Find where the given text appears and provide that cell's center as [X, Y] coordinate. 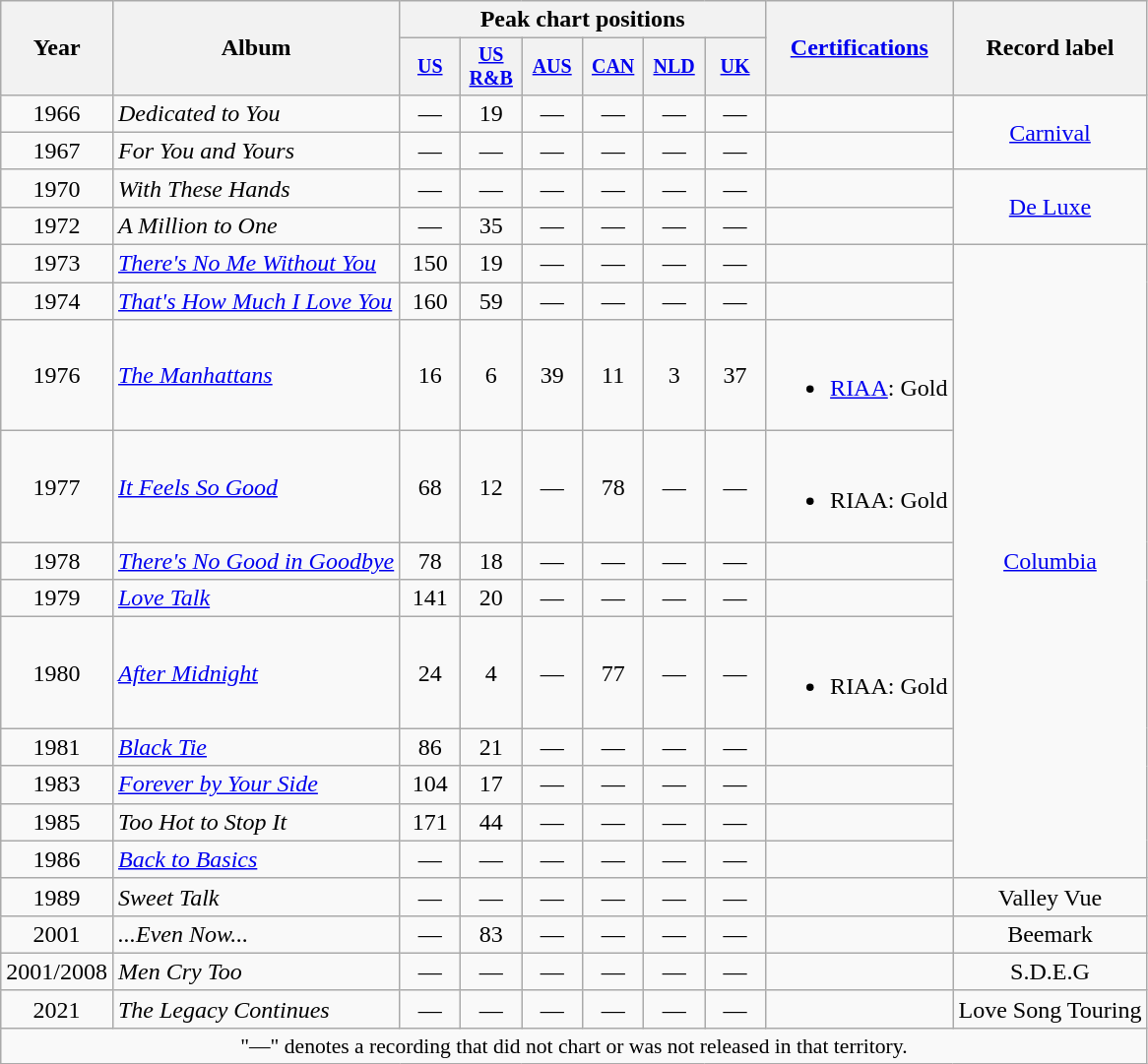
US [430, 67]
For You and Yours [256, 151]
2001/2008 [57, 971]
There's No Good in Goodbye [256, 561]
S.D.E.G [1050, 971]
Year [57, 48]
The Manhattans [256, 376]
Black Tie [256, 747]
1986 [57, 859]
104 [430, 784]
17 [491, 784]
1973 [57, 264]
24 [430, 673]
44 [491, 822]
Forever by Your Side [256, 784]
Dedicated to You [256, 113]
141 [430, 598]
Record label [1050, 48]
1972 [57, 225]
6 [491, 376]
Love Song Touring [1050, 1009]
12 [491, 486]
Carnival [1050, 132]
11 [613, 376]
2021 [57, 1009]
35 [491, 225]
37 [735, 376]
It Feels So Good [256, 486]
Beemark [1050, 934]
1967 [57, 151]
Certifications [860, 48]
1970 [57, 188]
That's How Much I Love You [256, 301]
1979 [57, 598]
16 [430, 376]
4 [491, 673]
77 [613, 673]
CAN [613, 67]
With These Hands [256, 188]
1974 [57, 301]
"—" denotes a recording that did not chart or was not released in that territory. [574, 1045]
1978 [57, 561]
...Even Now... [256, 934]
Album [256, 48]
18 [491, 561]
1985 [57, 822]
150 [430, 264]
Back to Basics [256, 859]
1981 [57, 747]
59 [491, 301]
1966 [57, 113]
USR&B [491, 67]
The Legacy Continues [256, 1009]
Sweet Talk [256, 897]
83 [491, 934]
1983 [57, 784]
3 [674, 376]
Too Hot to Stop It [256, 822]
Valley Vue [1050, 897]
39 [552, 376]
21 [491, 747]
Love Talk [256, 598]
68 [430, 486]
UK [735, 67]
1977 [57, 486]
20 [491, 598]
De Luxe [1050, 207]
A Million to One [256, 225]
There's No Me Without You [256, 264]
Men Cry Too [256, 971]
After Midnight [256, 673]
1989 [57, 897]
1976 [57, 376]
NLD [674, 67]
2001 [57, 934]
AUS [552, 67]
Columbia [1050, 562]
160 [430, 301]
1980 [57, 673]
86 [430, 747]
Peak chart positions [583, 20]
171 [430, 822]
